Search for the cell housing the specified text and yield its (x, y) center coordinate. 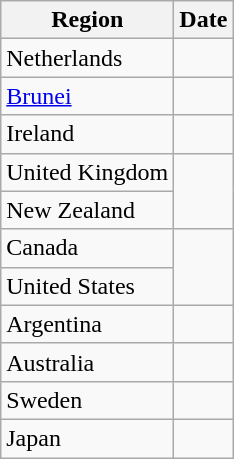
Argentina (88, 324)
Ireland (88, 134)
Netherlands (88, 58)
Australia (88, 362)
United States (88, 286)
Canada (88, 248)
Region (88, 20)
Sweden (88, 400)
Japan (88, 438)
United Kingdom (88, 172)
Brunei (88, 96)
New Zealand (88, 210)
Date (204, 20)
